Return the (X, Y) coordinate for the center point of the cell that contains the specified text.  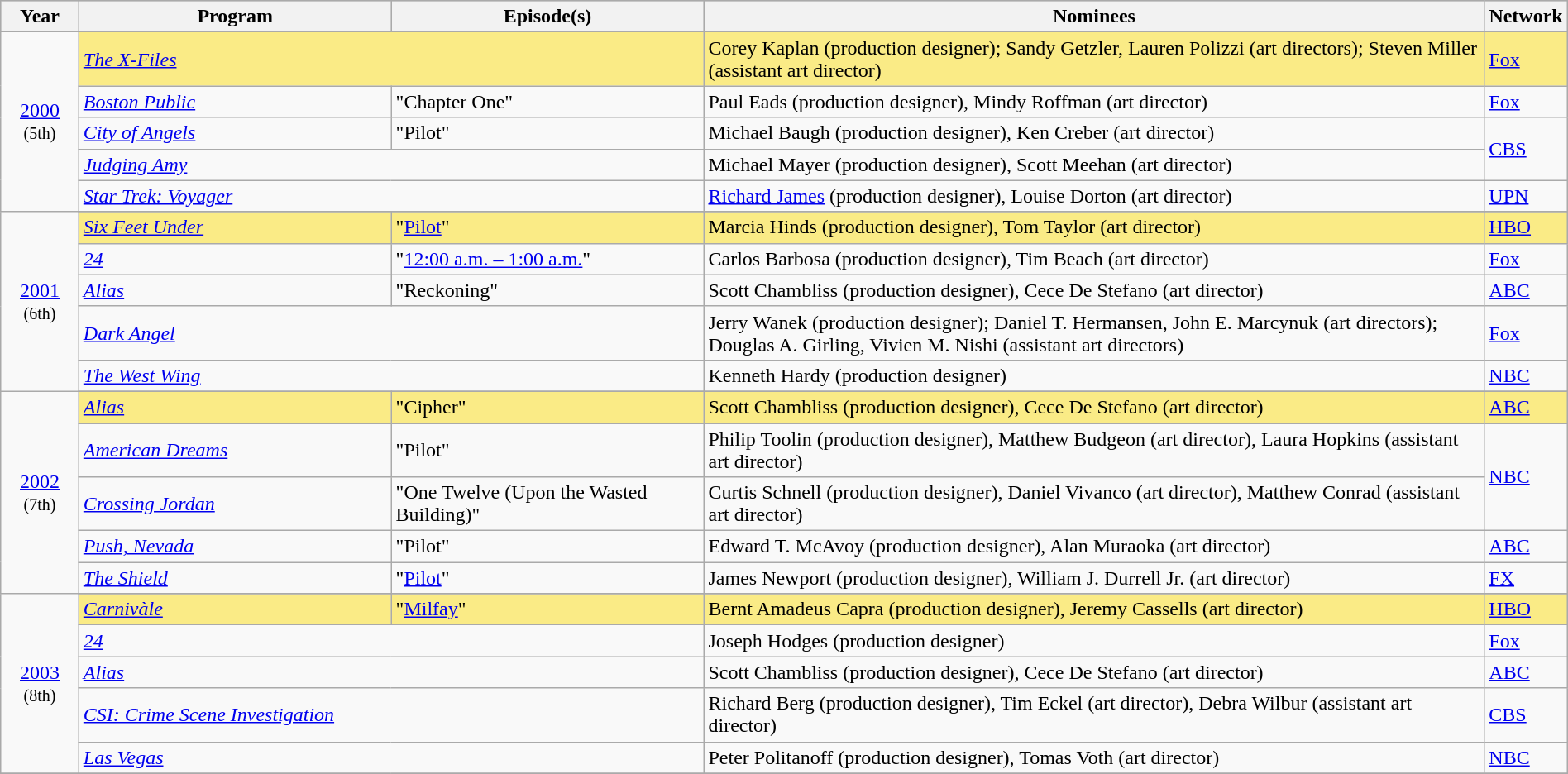
Episode(s) (547, 17)
City of Angels (235, 133)
Network (1526, 17)
"Reckoning" (547, 290)
Joseph Hodges (production designer) (1094, 641)
Dark Angel (391, 332)
Las Vegas (391, 757)
Push, Nevada (235, 547)
Richard Berg (production designer), Tim Eckel (art director), Debra Wilbur (assistant art director) (1094, 714)
Star Trek: Voyager (391, 196)
"One Twelve (Upon the Wasted Building)" (547, 504)
Paul Eads (production designer), Mindy Roffman (art director) (1094, 102)
The West Wing (391, 375)
Program (235, 17)
2001(6th) (40, 301)
2000(5th) (40, 122)
Carnivàle (235, 609)
Bernt Amadeus Capra (production designer), Jeremy Cassells (art director) (1094, 609)
Carlos Barbosa (production designer), Tim Beach (art director) (1094, 259)
Boston Public (235, 102)
Philip Toolin (production designer), Matthew Budgeon (art director), Laura Hopkins (assistant art director) (1094, 450)
James Newport (production designer), William J. Durrell Jr. (art director) (1094, 578)
Judging Amy (391, 165)
FX (1526, 578)
"Cipher" (547, 407)
"Chapter One" (547, 102)
"12:00 a.m. – 1:00 a.m." (547, 259)
Michael Baugh (production designer), Ken Creber (art director) (1094, 133)
Peter Politanoff (production designer), Tomas Voth (art director) (1094, 757)
Curtis Schnell (production designer), Daniel Vivanco (art director), Matthew Conrad (assistant art director) (1094, 504)
2002(7th) (40, 492)
Crossing Jordan (235, 504)
American Dreams (235, 450)
2003(8th) (40, 683)
Six Feet Under (235, 227)
UPN (1526, 196)
The Shield (235, 578)
Kenneth Hardy (production designer) (1094, 375)
Richard James (production designer), Louise Dorton (art director) (1094, 196)
Marcia Hinds (production designer), Tom Taylor (art director) (1094, 227)
Corey Kaplan (production designer); Sandy Getzler, Lauren Polizzi (art directors); Steven Miller (assistant art director) (1094, 60)
Michael Mayer (production designer), Scott Meehan (art director) (1094, 165)
The X-Files (391, 60)
Nominees (1094, 17)
Year (40, 17)
CSI: Crime Scene Investigation (391, 714)
"Milfay" (547, 609)
Edward T. McAvoy (production designer), Alan Muraoka (art director) (1094, 547)
